Detect which cell encompasses the target text, then output its (X, Y) center coordinate. 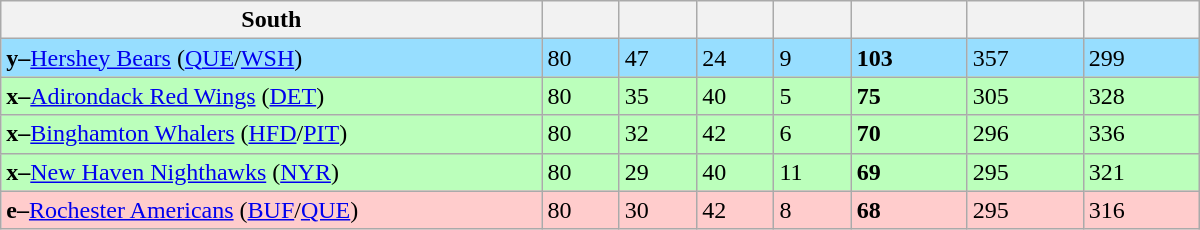
35 (658, 96)
y–Hershey Bears (QUE/WSH) (272, 58)
6 (812, 134)
47 (658, 58)
68 (909, 210)
11 (812, 172)
296 (1025, 134)
69 (909, 172)
321 (1141, 172)
299 (1141, 58)
305 (1025, 96)
e–Rochester Americans (BUF/QUE) (272, 210)
103 (909, 58)
8 (812, 210)
75 (909, 96)
29 (658, 172)
32 (658, 134)
x–Binghamton Whalers (HFD/PIT) (272, 134)
357 (1025, 58)
South (272, 20)
30 (658, 210)
328 (1141, 96)
316 (1141, 210)
5 (812, 96)
70 (909, 134)
x–Adirondack Red Wings (DET) (272, 96)
24 (736, 58)
336 (1141, 134)
9 (812, 58)
x–New Haven Nighthawks (NYR) (272, 172)
